Identify which cell holds the provided text, then report its [x, y] central coordinate. 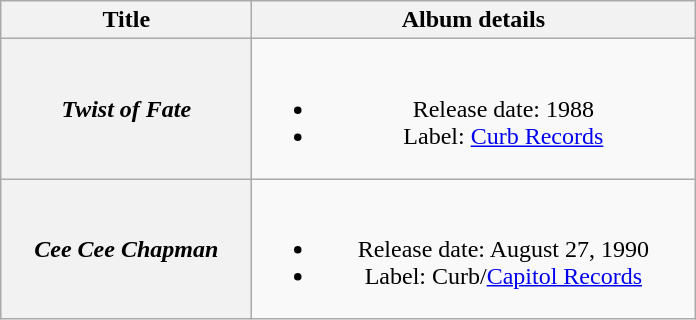
Cee Cee Chapman [126, 249]
Release date: August 27, 1990Label: Curb/Capitol Records [474, 249]
Title [126, 20]
Album details [474, 20]
Twist of Fate [126, 109]
Release date: 1988Label: Curb Records [474, 109]
